Return the [X, Y] coordinate for the center point of the cell that contains the specified text.  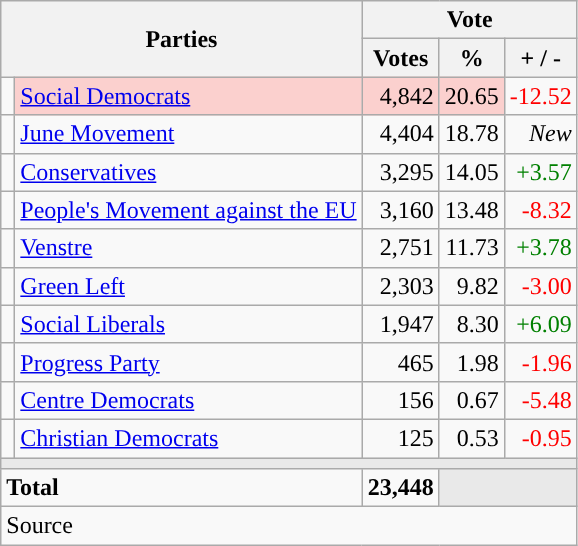
0.67 [472, 400]
-0.95 [540, 438]
18.78 [472, 134]
Social Democrats [188, 96]
-3.00 [540, 286]
8.30 [472, 324]
1.98 [472, 362]
-5.48 [540, 400]
1,947 [400, 324]
Progress Party [188, 362]
20.65 [472, 96]
New [540, 134]
4,404 [400, 134]
+3.78 [540, 248]
14.05 [472, 172]
Green Left [188, 286]
June Movement [188, 134]
-1.96 [540, 362]
Vote [470, 20]
Centre Democrats [188, 400]
13.48 [472, 210]
Christian Democrats [188, 438]
3,295 [400, 172]
3,160 [400, 210]
2,751 [400, 248]
Votes [400, 58]
Parties [182, 39]
-8.32 [540, 210]
2,303 [400, 286]
465 [400, 362]
9.82 [472, 286]
+3.57 [540, 172]
Total [182, 488]
People's Movement against the EU [188, 210]
% [472, 58]
125 [400, 438]
Venstre [188, 248]
4,842 [400, 96]
Source [290, 526]
156 [400, 400]
-12.52 [540, 96]
Social Liberals [188, 324]
0.53 [472, 438]
+ / - [540, 58]
+6.09 [540, 324]
11.73 [472, 248]
Conservatives [188, 172]
23,448 [400, 488]
